Detect which cell encompasses the target text, then output its (x, y) center coordinate. 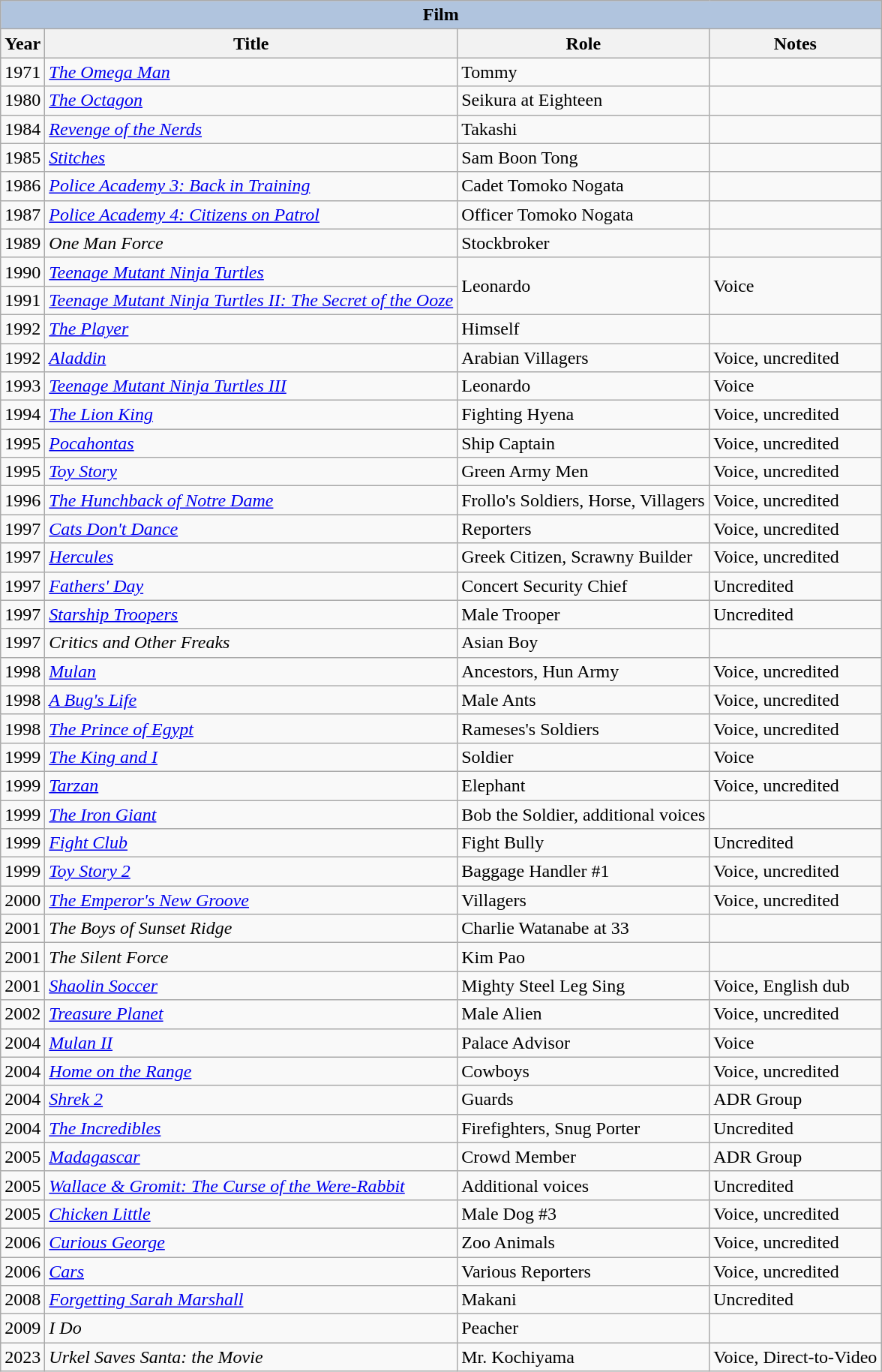
Cats Don't Dance (251, 529)
Critics and Other Freaks (251, 643)
Fighting Hyena (583, 415)
Film (441, 15)
1991 (22, 300)
The Lion King (251, 415)
1990 (22, 272)
The Iron Giant (251, 814)
The Hunchback of Notre Dame (251, 500)
Charlie Watanabe at 33 (583, 929)
Fight Bully (583, 843)
Soldier (583, 757)
Tommy (583, 72)
The Silent Force (251, 957)
Palace Advisor (583, 1043)
Male Ants (583, 700)
Police Academy 3: Back in Training (251, 186)
Shaolin Soccer (251, 986)
1986 (22, 186)
Concert Security Chief (583, 586)
Shrek 2 (251, 1100)
Stockbroker (583, 243)
Cadet Tomoko Nogata (583, 186)
Urkel Saves Santa: the Movie (251, 1357)
Home on the Range (251, 1071)
Voice, Direct-to-Video (795, 1357)
Mulan II (251, 1043)
Role (583, 44)
Notes (795, 44)
Rameses's Soldiers (583, 728)
Toy Story 2 (251, 872)
Title (251, 44)
Starship Troopers (251, 614)
The Prince of Egypt (251, 728)
1971 (22, 72)
1985 (22, 158)
Mulan (251, 671)
1987 (22, 215)
Sam Boon Tong (583, 158)
The Incredibles (251, 1128)
One Man Force (251, 243)
The Boys of Sunset Ridge (251, 929)
Reporters (583, 529)
Makani (583, 1300)
Forgetting Sarah Marshall (251, 1300)
Year (22, 44)
Madagascar (251, 1157)
Male Alien (583, 1014)
Baggage Handler #1 (583, 872)
Bob the Soldier, additional voices (583, 814)
Cars (251, 1271)
Chicken Little (251, 1214)
Hercules (251, 557)
Tarzan (251, 785)
Curious George (251, 1242)
Villagers (583, 900)
Revenge of the Nerds (251, 129)
2008 (22, 1300)
Stitches (251, 158)
1994 (22, 415)
1989 (22, 243)
Crowd Member (583, 1157)
Male Trooper (583, 614)
Peacher (583, 1328)
Guards (583, 1100)
Firefighters, Snug Porter (583, 1128)
The King and I (251, 757)
Asian Boy (583, 643)
Officer Tomoko Nogata (583, 215)
2023 (22, 1357)
Ancestors, Hun Army (583, 671)
The Emperor's New Groove (251, 900)
2009 (22, 1328)
The Octagon (251, 101)
Himself (583, 329)
Green Army Men (583, 472)
Voice, English dub (795, 986)
Cowboys (583, 1071)
Arabian Villagers (583, 358)
Seikura at Eighteen (583, 101)
Fathers' Day (251, 586)
Takashi (583, 129)
Various Reporters (583, 1271)
Frollo's Soldiers, Horse, Villagers (583, 500)
Additional voices (583, 1185)
Teenage Mutant Ninja Turtles III (251, 386)
1980 (22, 101)
Teenage Mutant Ninja Turtles (251, 272)
1993 (22, 386)
Mighty Steel Leg Sing (583, 986)
Aladdin (251, 358)
Mr. Kochiyama (583, 1357)
Zoo Animals (583, 1242)
I Do (251, 1328)
Fight Club (251, 843)
Wallace & Gromit: The Curse of the Were-Rabbit (251, 1185)
Treasure Planet (251, 1014)
1996 (22, 500)
Toy Story (251, 472)
The Player (251, 329)
1984 (22, 129)
2000 (22, 900)
The Omega Man (251, 72)
Police Academy 4: Citizens on Patrol (251, 215)
Greek Citizen, Scrawny Builder (583, 557)
Male Dog #3 (583, 1214)
A Bug's Life (251, 700)
Ship Captain (583, 443)
Kim Pao (583, 957)
Elephant (583, 785)
Pocahontas (251, 443)
Teenage Mutant Ninja Turtles II: The Secret of the Ooze (251, 300)
2002 (22, 1014)
